Output the [x, y] coordinate of the center of the cell containing the given text.  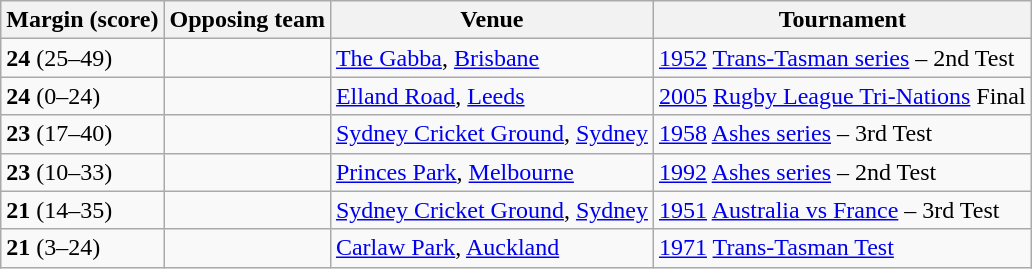
1992 Ashes series – 2nd Test [842, 172]
1952 Trans-Tasman series – 2nd Test [842, 58]
1951 Australia vs France – 3rd Test [842, 210]
Elland Road, Leeds [492, 96]
Opposing team [247, 20]
23 (17–40) [82, 134]
1958 Ashes series – 3rd Test [842, 134]
21 (3–24) [82, 248]
23 (10–33) [82, 172]
Tournament [842, 20]
Princes Park, Melbourne [492, 172]
24 (0–24) [82, 96]
21 (14–35) [82, 210]
Carlaw Park, Auckland [492, 248]
24 (25–49) [82, 58]
1971 Trans-Tasman Test [842, 248]
Margin (score) [82, 20]
2005 Rugby League Tri-Nations Final [842, 96]
The Gabba, Brisbane [492, 58]
Venue [492, 20]
